From the cell containing the given text, extract its center point as (x, y) coordinate. 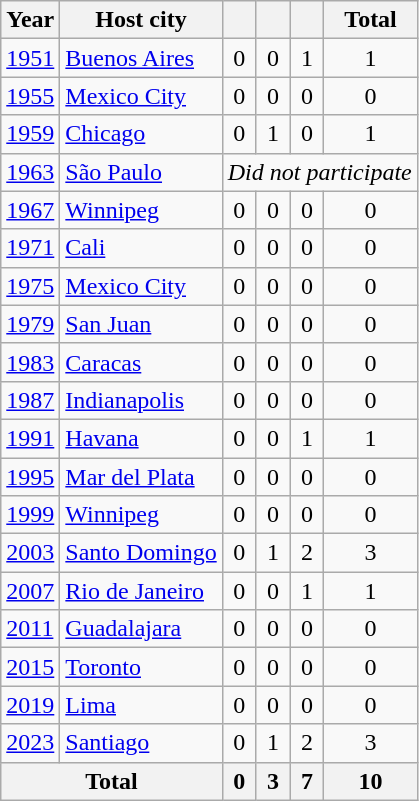
7 (307, 781)
Did not participate (320, 172)
2011 (30, 629)
Chicago (141, 134)
Lima (141, 705)
1991 (30, 438)
2003 (30, 553)
Guadalajara (141, 629)
Toronto (141, 667)
Cali (141, 248)
2015 (30, 667)
Mar del Plata (141, 477)
Year (30, 20)
1999 (30, 515)
1979 (30, 324)
Host city (141, 20)
1963 (30, 172)
Santiago (141, 743)
2019 (30, 705)
1955 (30, 96)
10 (370, 781)
São Paulo (141, 172)
2023 (30, 743)
1971 (30, 248)
1959 (30, 134)
1967 (30, 210)
1983 (30, 362)
Santo Domingo (141, 553)
1975 (30, 286)
Havana (141, 438)
1995 (30, 477)
Indianapolis (141, 400)
1987 (30, 400)
Buenos Aires (141, 58)
1951 (30, 58)
San Juan (141, 324)
Rio de Janeiro (141, 591)
2007 (30, 591)
Caracas (141, 362)
